Output the [X, Y] coordinate of the center of the cell containing the given text.  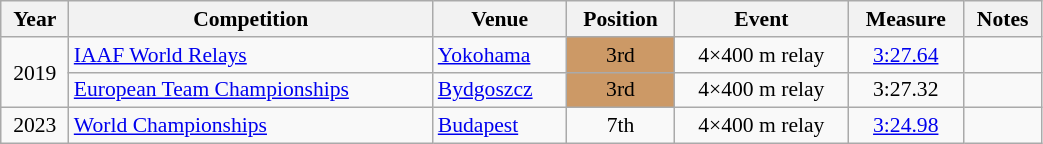
3:24.98 [906, 126]
2019 [35, 72]
Measure [906, 19]
Yokohama [500, 55]
Venue [500, 19]
7th [621, 126]
Year [35, 19]
World Championships [251, 126]
2023 [35, 126]
3:27.64 [906, 55]
IAAF World Relays [251, 55]
3:27.32 [906, 90]
Competition [251, 19]
Event [761, 19]
Bydgoszcz [500, 90]
Budapest [500, 126]
Position [621, 19]
Notes [1002, 19]
European Team Championships [251, 90]
